Return the [X, Y] coordinate for the center point of the cell that contains the specified text.  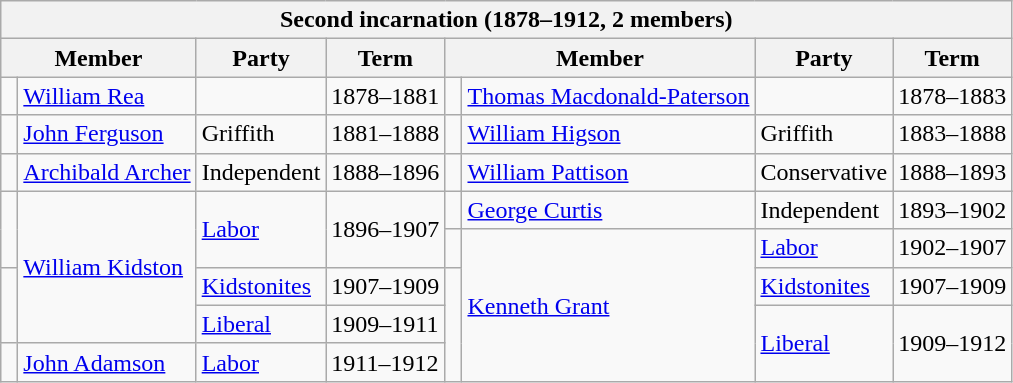
John Ferguson [107, 134]
William Rea [107, 96]
William Pattison [608, 172]
William Higson [608, 134]
1902–1907 [952, 248]
1888–1896 [386, 172]
Archibald Archer [107, 172]
1878–1881 [386, 96]
Second incarnation (1878–1912, 2 members) [506, 20]
William Kidston [107, 267]
1888–1893 [952, 172]
George Curtis [608, 210]
Kenneth Grant [608, 305]
1896–1907 [386, 229]
1909–1912 [952, 343]
1893–1902 [952, 210]
1909–1911 [386, 324]
John Adamson [107, 362]
1883–1888 [952, 134]
1881–1888 [386, 134]
1878–1883 [952, 96]
Conservative [824, 172]
1911–1912 [386, 362]
Thomas Macdonald-Paterson [608, 96]
